Scan for the cell matching the given text and deliver its [X, Y] coordinate at center. 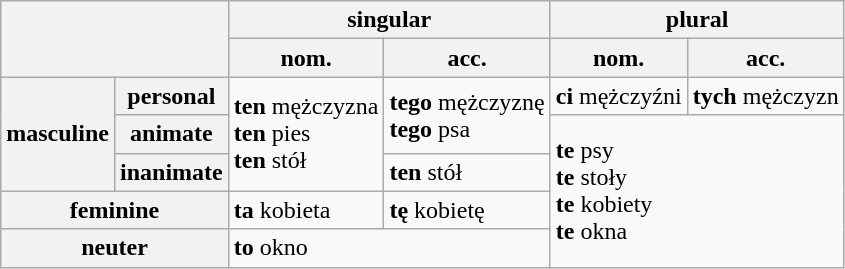
tego mężczyznętego psa [467, 115]
tych mężczyzn [766, 96]
plural [697, 20]
ci mężczyźni [618, 96]
feminine [114, 210]
animate [171, 134]
ten stół [467, 172]
to okno [389, 248]
neuter [114, 248]
tę kobietę [467, 210]
te psyte stołyte kobietyte okna [697, 191]
singular [389, 20]
inanimate [171, 172]
masculine [58, 134]
ta kobieta [306, 210]
personal [171, 96]
ten mężczyznaten piesten stół [306, 134]
